Identify which cell holds the provided text, then report its (x, y) central coordinate. 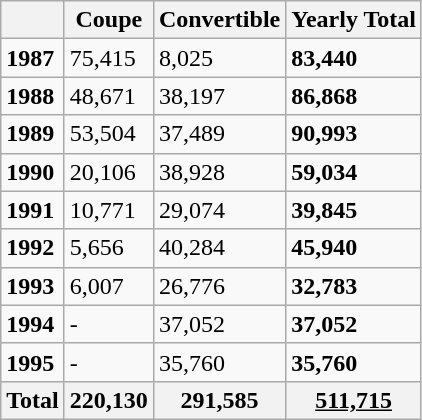
39,845 (354, 210)
38,928 (219, 172)
48,671 (108, 96)
1992 (33, 248)
26,776 (219, 286)
511,715 (354, 400)
1990 (33, 172)
1988 (33, 96)
1987 (33, 58)
75,415 (108, 58)
1991 (33, 210)
20,106 (108, 172)
29,074 (219, 210)
1995 (33, 362)
220,130 (108, 400)
1994 (33, 324)
Convertible (219, 20)
32,783 (354, 286)
53,504 (108, 134)
Coupe (108, 20)
45,940 (354, 248)
90,993 (354, 134)
5,656 (108, 248)
8,025 (219, 58)
59,034 (354, 172)
1989 (33, 134)
1993 (33, 286)
38,197 (219, 96)
291,585 (219, 400)
Total (33, 400)
Yearly Total (354, 20)
40,284 (219, 248)
6,007 (108, 286)
10,771 (108, 210)
37,489 (219, 134)
83,440 (354, 58)
86,868 (354, 96)
